From the cell containing the given text, extract its center point as (x, y) coordinate. 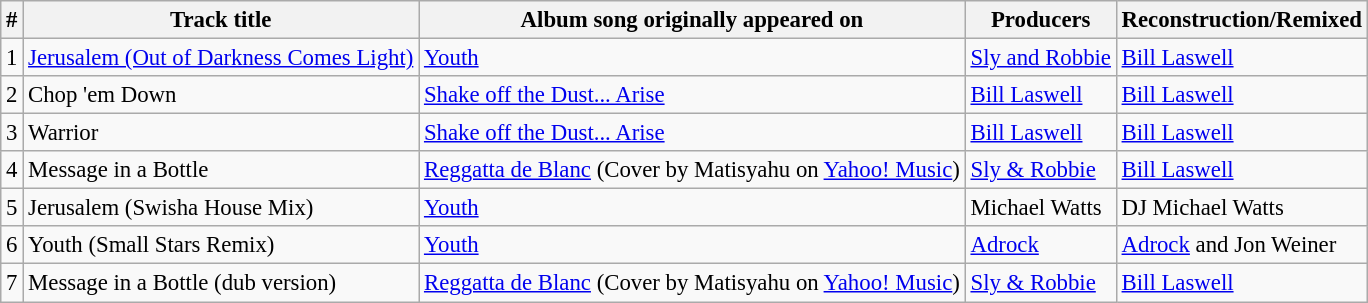
Jerusalem (Out of Darkness Comes Light) (221, 58)
6 (12, 245)
Producers (1040, 20)
Adrock and Jon Weiner (1242, 245)
Track title (221, 20)
# (12, 20)
3 (12, 133)
4 (12, 170)
Youth (Small Stars Remix) (221, 245)
Message in a Bottle (dub version) (221, 283)
1 (12, 58)
Album song originally appeared on (692, 20)
5 (12, 208)
Jerusalem (Swisha House Mix) (221, 208)
Warrior (221, 133)
DJ Michael Watts (1242, 208)
Chop 'em Down (221, 95)
Adrock (1040, 245)
2 (12, 95)
Michael Watts (1040, 208)
Sly and Robbie (1040, 58)
Reconstruction/Remixed (1242, 20)
Message in a Bottle (221, 170)
7 (12, 283)
